Scan for the cell matching the given text and deliver its (x, y) coordinate at center. 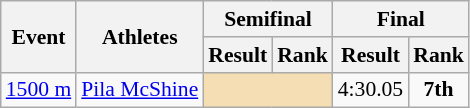
1500 m (38, 90)
Event (38, 36)
7th (438, 90)
Final (401, 19)
Pila McShine (140, 90)
Semifinal (268, 19)
4:30.05 (370, 90)
Athletes (140, 36)
